Find where the given text appears and provide that cell's center as (x, y) coordinate. 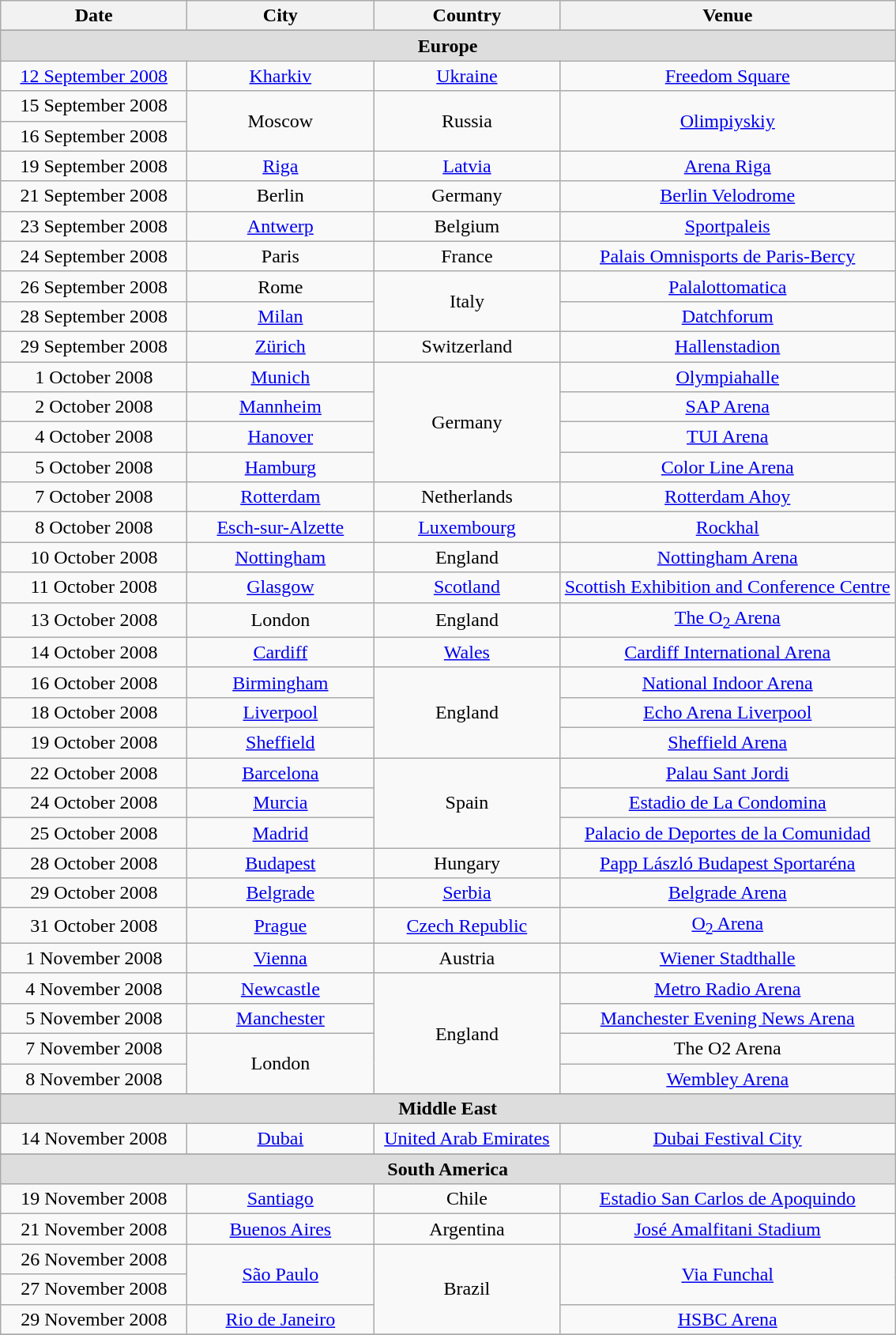
10 October 2008 (94, 557)
Hamburg (280, 467)
7 October 2008 (94, 497)
Birmingham (280, 682)
Czech Republic (467, 926)
25 October 2008 (94, 833)
Sheffield Arena (728, 743)
Venue (728, 16)
26 September 2008 (94, 286)
Papp László Budapest Sportaréna (728, 863)
8 October 2008 (94, 527)
France (467, 256)
8 November 2008 (94, 1079)
Arena Riga (728, 166)
4 October 2008 (94, 437)
Milan (280, 316)
11 October 2008 (94, 587)
São Paulo (280, 1274)
Argentina (467, 1229)
24 September 2008 (94, 256)
4 November 2008 (94, 988)
5 October 2008 (94, 467)
19 October 2008 (94, 743)
Date (94, 16)
1 October 2008 (94, 377)
21 November 2008 (94, 1229)
United Arab Emirates (467, 1139)
Manchester (280, 1018)
National Indoor Arena (728, 682)
2 October 2008 (94, 407)
5 November 2008 (94, 1018)
South America (448, 1169)
26 November 2008 (94, 1259)
16 September 2008 (94, 136)
TUI Arena (728, 437)
22 October 2008 (94, 773)
Wales (467, 652)
Hungary (467, 863)
Color Line Arena (728, 467)
Munich (280, 377)
Middle East (448, 1109)
Europe (448, 46)
Datchforum (728, 316)
19 September 2008 (94, 166)
Latvia (467, 166)
Glasgow (280, 587)
Nottingham (280, 557)
Rotterdam Ahoy (728, 497)
Via Funchal (728, 1274)
Madrid (280, 833)
Cardiff International Arena (728, 652)
O2 Arena (728, 926)
Esch-sur-Alzette (280, 527)
1 November 2008 (94, 958)
29 October 2008 (94, 893)
Russia (467, 121)
Metro Radio Arena (728, 988)
Rockhal (728, 527)
Spain (467, 803)
City (280, 16)
Barcelona (280, 773)
Freedom Square (728, 76)
Palalottomatica (728, 286)
28 September 2008 (94, 316)
Mannheim (280, 407)
SAP Arena (728, 407)
Nottingham Arena (728, 557)
Luxembourg (467, 527)
19 November 2008 (94, 1199)
23 September 2008 (94, 226)
José Amalfitani Stadium (728, 1229)
Cardiff (280, 652)
15 September 2008 (94, 106)
Murcia (280, 803)
Newcastle (280, 988)
Estadio de La Condomina (728, 803)
Berlin Velodrome (728, 196)
Palau Sant Jordi (728, 773)
Wembley Arena (728, 1079)
Riga (280, 166)
HSBC Arena (728, 1319)
Scotland (467, 587)
Netherlands (467, 497)
12 September 2008 (94, 76)
29 November 2008 (94, 1319)
Manchester Evening News Arena (728, 1018)
Wiener Stadthalle (728, 958)
Prague (280, 926)
Italy (467, 301)
29 September 2008 (94, 346)
Santiago (280, 1199)
Echo Arena Liverpool (728, 712)
31 October 2008 (94, 926)
Paris (280, 256)
Country (467, 16)
Belgium (467, 226)
Dubai (280, 1139)
28 October 2008 (94, 863)
Brazil (467, 1289)
27 November 2008 (94, 1289)
Antwerp (280, 226)
Budapest (280, 863)
Belgrade Arena (728, 893)
18 October 2008 (94, 712)
Rotterdam (280, 497)
16 October 2008 (94, 682)
Serbia (467, 893)
Palais Omnisports de Paris-Bercy (728, 256)
Austria (467, 958)
Rio de Janeiro (280, 1319)
Liverpool (280, 712)
Hanover (280, 437)
Rome (280, 286)
14 November 2008 (94, 1139)
13 October 2008 (94, 620)
Palacio de Deportes de la Comunidad (728, 833)
Dubai Festival City (728, 1139)
Berlin (280, 196)
Scottish Exhibition and Conference Centre (728, 587)
Vienna (280, 958)
Zürich (280, 346)
Estadio San Carlos de Apoquindo (728, 1199)
Buenos Aires (280, 1229)
Hallenstadion (728, 346)
Switzerland (467, 346)
Sheffield (280, 743)
Ukraine (467, 76)
21 September 2008 (94, 196)
Sportpaleis (728, 226)
Kharkiv (280, 76)
7 November 2008 (94, 1048)
Olympiahalle (728, 377)
Chile (467, 1199)
14 October 2008 (94, 652)
Moscow (280, 121)
Olimpiyskiy (728, 121)
24 October 2008 (94, 803)
Belgrade (280, 893)
